Return [x, y] of the center of cell containing provided text 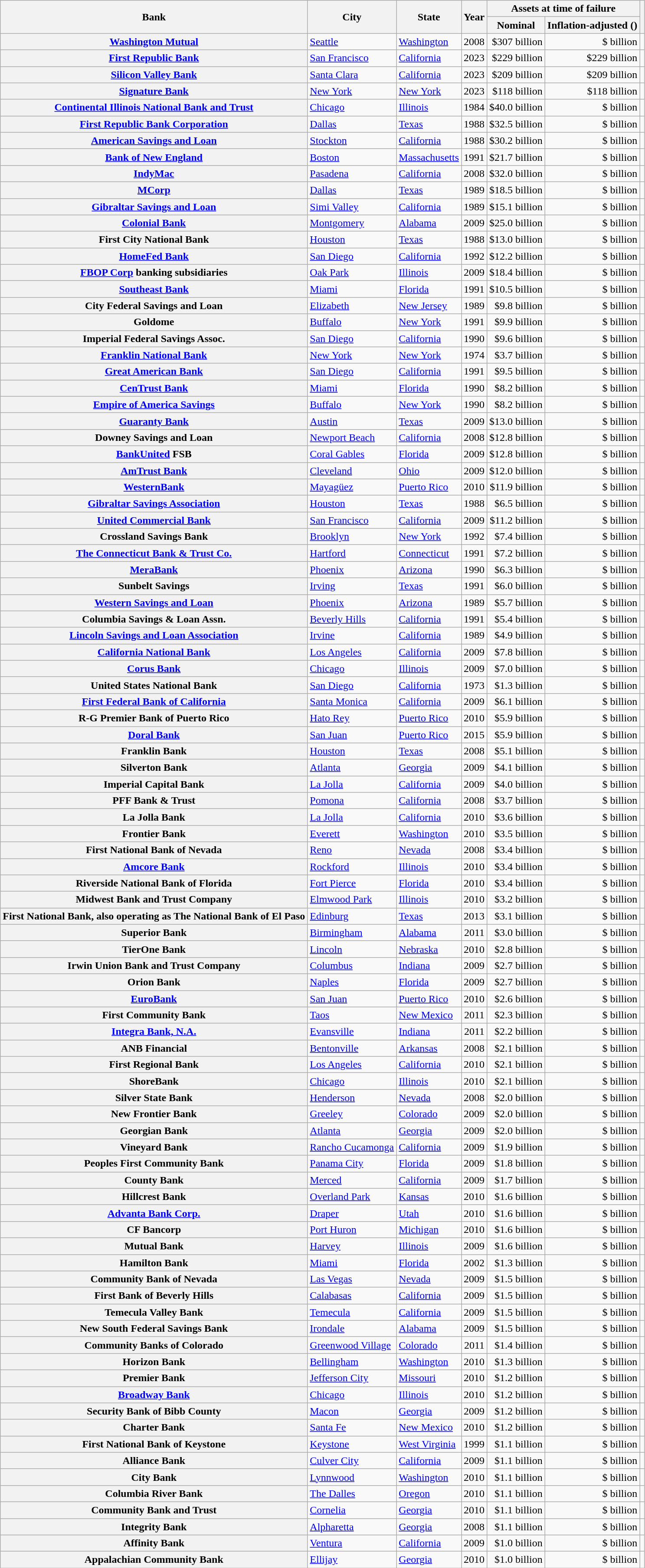
Silverton Bank [154, 768]
$307 billion [516, 42]
Georgian Bank [154, 1131]
CenTrust Bank [154, 388]
Imperial Federal Savings Assoc. [154, 339]
Mayagüez [352, 487]
Pasadena [352, 173]
$9.8 billion [516, 306]
Oak Park [352, 273]
Bentonville [352, 1048]
State [429, 17]
Ventura [352, 1543]
Henderson [352, 1098]
AmTrust Bank [154, 470]
$3.1 billion [516, 916]
Assets at time of failure [563, 9]
$6.3 billion [516, 570]
Community Banks of Colorado [154, 1345]
Simi Valley [352, 207]
Frontier Bank [154, 834]
Security Bank of Bibb County [154, 1411]
City Bank [154, 1477]
Reno [352, 850]
City Federal Savings and Loan [154, 306]
Temecula Valley Bank [154, 1312]
Gibraltar Savings Association [154, 504]
$1.4 billion [516, 1345]
Cornelia [352, 1510]
$3.6 billion [516, 817]
1973 [475, 685]
First Community Bank [154, 1015]
Appalachian Community Bank [154, 1560]
Horizon Bank [154, 1362]
Western Savings and Loan [154, 603]
MCorp [154, 190]
Missouri [429, 1378]
Fort Pierce [352, 883]
$18.4 billion [516, 273]
First City National Bank [154, 240]
Integra Bank, N.A. [154, 1032]
$4.0 billion [516, 784]
$9.6 billion [516, 339]
Doral Bank [154, 735]
Charter Bank [154, 1428]
Columbia River Bank [154, 1493]
Kansas [429, 1196]
City [352, 17]
Stockton [352, 140]
Lincoln Savings and Loan Association [154, 636]
Broadway Bank [154, 1395]
BankUnited FSB [154, 454]
West Virginia [429, 1444]
$2.3 billion [516, 1015]
MeraBank [154, 570]
Arkansas [429, 1048]
Crossland Savings Bank [154, 537]
New Frontier Bank [154, 1114]
Massachusetts [429, 157]
Santa Monica [352, 701]
Macon [352, 1411]
HomeFed Bank [154, 256]
Premier Bank [154, 1378]
Pomona [352, 801]
$10.5 billion [516, 289]
Silicon Valley Bank [154, 75]
$7.4 billion [516, 537]
Columbia Savings & Loan Assn. [154, 619]
Empire of America Savings [154, 404]
$3.5 billion [516, 834]
$7.2 billion [516, 553]
$4.1 billion [516, 768]
United Commercial Bank [154, 520]
First Republic Bank Corporation [154, 124]
Jefferson City [352, 1378]
County Bank [154, 1180]
La Jolla Bank [154, 817]
The Connecticut Bank & Trust Co. [154, 553]
$5.1 billion [516, 751]
First National Bank of Nevada [154, 850]
Keystone [352, 1444]
Imperial Capital Bank [154, 784]
First National Bank of Keystone [154, 1444]
Hato Rey [352, 718]
$1.8 billion [516, 1164]
Midwest Bank and Trust Company [154, 900]
Port Huron [352, 1229]
1999 [475, 1444]
Elizabeth [352, 306]
Austin [352, 421]
$12.0 billion [516, 470]
Irving [352, 586]
IndyMac [154, 173]
Franklin Bank [154, 751]
Great American Bank [154, 372]
Everett [352, 834]
Bank [154, 17]
Mutual Bank [154, 1246]
Panama City [352, 1164]
Community Bank and Trust [154, 1510]
First National Bank, also operating as The National Bank of El Paso [154, 916]
$2.6 billion [516, 998]
$5.7 billion [516, 603]
EuroBank [154, 998]
Newport Beach [352, 437]
PFF Bank & Trust [154, 801]
ANB Financial [154, 1048]
TierOne Bank [154, 949]
First Federal Bank of California [154, 701]
Hamilton Bank [154, 1263]
Irondale [352, 1329]
Merced [352, 1180]
Integrity Bank [154, 1526]
Rancho Cucamonga [352, 1147]
The Dalles [352, 1493]
Irwin Union Bank and Trust Company [154, 965]
Connecticut [429, 553]
Edinburg [352, 916]
Guaranty Bank [154, 421]
$2.8 billion [516, 949]
Greenwood Village [352, 1345]
United States National Bank [154, 685]
$18.5 billion [516, 190]
1984 [475, 108]
Nominal [516, 25]
$40.0 billion [516, 108]
Goldome [154, 322]
Community Bank of Nevada [154, 1279]
Ohio [429, 470]
CF Bancorp [154, 1229]
New South Federal Savings Bank [154, 1329]
$7.8 billion [516, 652]
FBOP Corp banking subsidiaries [154, 273]
Utah [429, 1213]
$2.2 billion [516, 1032]
Superior Bank [154, 932]
Southeast Bank [154, 289]
Columbus [352, 965]
Santa Clara [352, 75]
Overland Park [352, 1196]
$7.0 billion [516, 668]
Riverside National Bank of Florida [154, 883]
Lincoln [352, 949]
$6.5 billion [516, 504]
Greeley [352, 1114]
Rockford [352, 867]
Amcore Bank [154, 867]
$3.2 billion [516, 900]
Oregon [429, 1493]
R-G Premier Bank of Puerto Rico [154, 718]
$25.0 billion [516, 223]
Cleveland [352, 470]
Culver City [352, 1460]
Taos [352, 1015]
$3.0 billion [516, 932]
Michigan [429, 1229]
Silver State Bank [154, 1098]
$32.0 billion [516, 173]
$9.5 billion [516, 372]
Inflation-adjusted () [592, 25]
$32.5 billion [516, 124]
Gibraltar Savings and Loan [154, 207]
Boston [352, 157]
Sunbelt Savings [154, 586]
Evansville [352, 1032]
Vineyard Bank [154, 1147]
Affinity Bank [154, 1543]
Alliance Bank [154, 1460]
Calabasas [352, 1296]
First Regional Bank [154, 1065]
New Jersey [429, 306]
$30.2 billion [516, 140]
$1.9 billion [516, 1147]
Ellijay [352, 1560]
WesternBank [154, 487]
Bank of New England [154, 157]
$11.2 billion [516, 520]
$1.7 billion [516, 1180]
Coral Gables [352, 454]
ShoreBank [154, 1081]
Irvine [352, 636]
Year [475, 17]
$12.2 billion [516, 256]
Birmingham [352, 932]
Brooklyn [352, 537]
Franklin National Bank [154, 355]
Montgomery [352, 223]
First Bank of Beverly Hills [154, 1296]
$6.1 billion [516, 701]
Peoples First Community Bank [154, 1164]
Draper [352, 1213]
Nebraska [429, 949]
2015 [475, 735]
2002 [475, 1263]
Harvey [352, 1246]
1974 [475, 355]
Santa Fe [352, 1428]
$4.9 billion [516, 636]
California National Bank [154, 652]
Downey Savings and Loan [154, 437]
Bellingham [352, 1362]
Alpharetta [352, 1526]
Naples [352, 982]
$11.9 billion [516, 487]
American Savings and Loan [154, 140]
Las Vegas [352, 1279]
$15.1 billion [516, 207]
Advanta Bank Corp. [154, 1213]
Hillcrest Bank [154, 1196]
Orion Bank [154, 982]
Elmwood Park [352, 900]
Washington Mutual [154, 42]
Temecula [352, 1312]
Corus Bank [154, 668]
$6.0 billion [516, 586]
Continental Illinois National Bank and Trust [154, 108]
$5.4 billion [516, 619]
$9.9 billion [516, 322]
Hartford [352, 553]
First Republic Bank [154, 58]
2013 [475, 916]
Beverly Hills [352, 619]
Colonial Bank [154, 223]
Seattle [352, 42]
Signature Bank [154, 91]
$21.7 billion [516, 157]
Lynnwood [352, 1477]
